Detect which cell encompasses the target text, then output its (x, y) center coordinate. 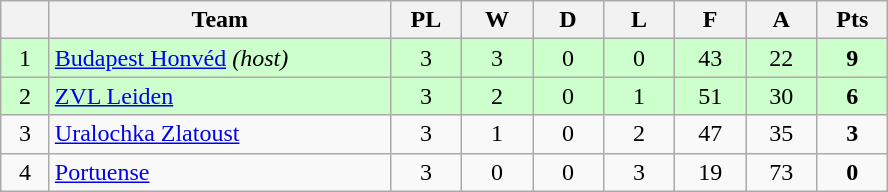
A (782, 20)
F (710, 20)
Budapest Honvéd (host) (220, 58)
Pts (852, 20)
W (496, 20)
73 (782, 172)
6 (852, 96)
35 (782, 134)
D (568, 20)
22 (782, 58)
30 (782, 96)
Team (220, 20)
PL (426, 20)
ZVL Leiden (220, 96)
19 (710, 172)
47 (710, 134)
43 (710, 58)
9 (852, 58)
4 (26, 172)
51 (710, 96)
Portuense (220, 172)
L (640, 20)
Uralochka Zlatoust (220, 134)
